Find where the given text appears and provide that cell's center as (X, Y) coordinate. 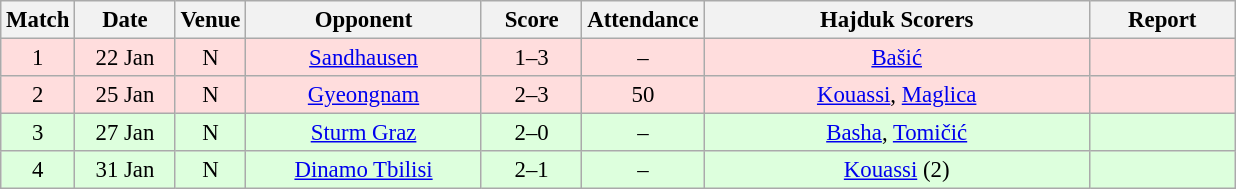
1–3 (532, 58)
2–1 (532, 170)
Hajduk Scorers (897, 20)
Date (126, 20)
3 (38, 133)
50 (643, 95)
2–3 (532, 95)
27 Jan (126, 133)
Report (1162, 20)
Attendance (643, 20)
Score (532, 20)
Opponent (364, 20)
22 Jan (126, 58)
Dinamo Tbilisi (364, 170)
31 Jan (126, 170)
1 (38, 58)
2–0 (532, 133)
25 Jan (126, 95)
Kouassi (2) (897, 170)
Bašić (897, 58)
Venue (210, 20)
Sandhausen (364, 58)
Basha, Tomičić (897, 133)
4 (38, 170)
2 (38, 95)
Kouassi, Maglica (897, 95)
Gyeongnam (364, 95)
Match (38, 20)
Sturm Graz (364, 133)
